Output the (X, Y) coordinate of the center of the cell containing the given text.  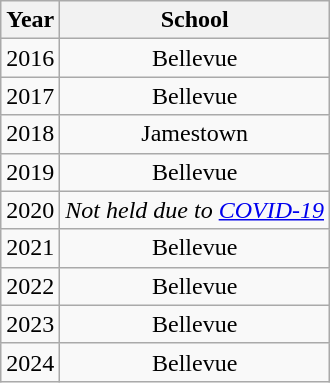
2023 (30, 324)
2020 (30, 210)
2016 (30, 58)
Jamestown (195, 134)
Year (30, 20)
2019 (30, 172)
2022 (30, 286)
School (195, 20)
2017 (30, 96)
2018 (30, 134)
Not held due to COVID-19 (195, 210)
2021 (30, 248)
2024 (30, 362)
